Detect which cell encompasses the target text, then output its (x, y) center coordinate. 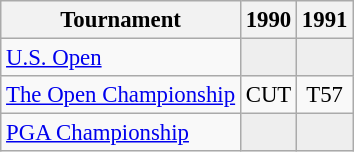
PGA Championship (121, 133)
CUT (268, 95)
1991 (325, 20)
Tournament (121, 20)
T57 (325, 95)
1990 (268, 20)
U.S. Open (121, 58)
The Open Championship (121, 95)
